Output the [x, y] coordinate of the center of the cell containing the given text.  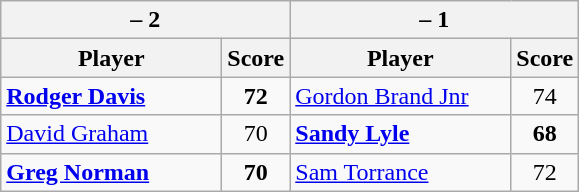
74 [545, 96]
David Graham [112, 134]
Sam Torrance [400, 172]
– 1 [434, 20]
Sandy Lyle [400, 134]
Gordon Brand Jnr [400, 96]
Greg Norman [112, 172]
68 [545, 134]
Rodger Davis [112, 96]
– 2 [146, 20]
